Provide the (X, Y) coordinate of the cell's center where the given text is located.  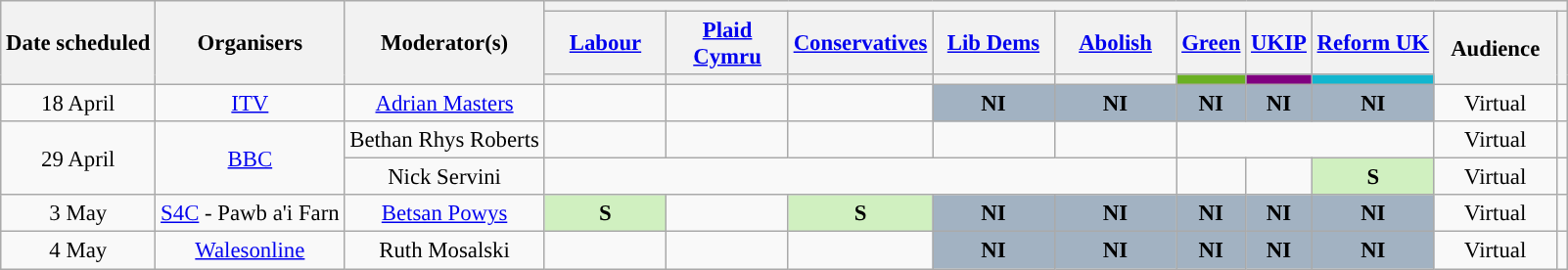
Moderator(s) (444, 43)
Conservatives (859, 43)
3 May (78, 214)
UKIP (1279, 43)
S4C - Pawb a'i Farn (251, 214)
Organisers (251, 43)
Lib Dems (994, 43)
Adrian Masters (444, 104)
ITV (251, 104)
Plaid Cymru (728, 43)
Date scheduled (78, 43)
Abolish (1116, 43)
18 April (78, 104)
BBC (251, 158)
4 May (78, 250)
Betsan Powys (444, 214)
Audience (1496, 49)
Bethan Rhys Roberts (444, 140)
Walesonline (251, 250)
Reform UK (1372, 43)
29 April (78, 158)
Nick Servini (444, 177)
Labour (605, 43)
Green (1212, 43)
Ruth Mosalski (444, 250)
